Return the (x, y) coordinate for the center point of the cell that contains the specified text.  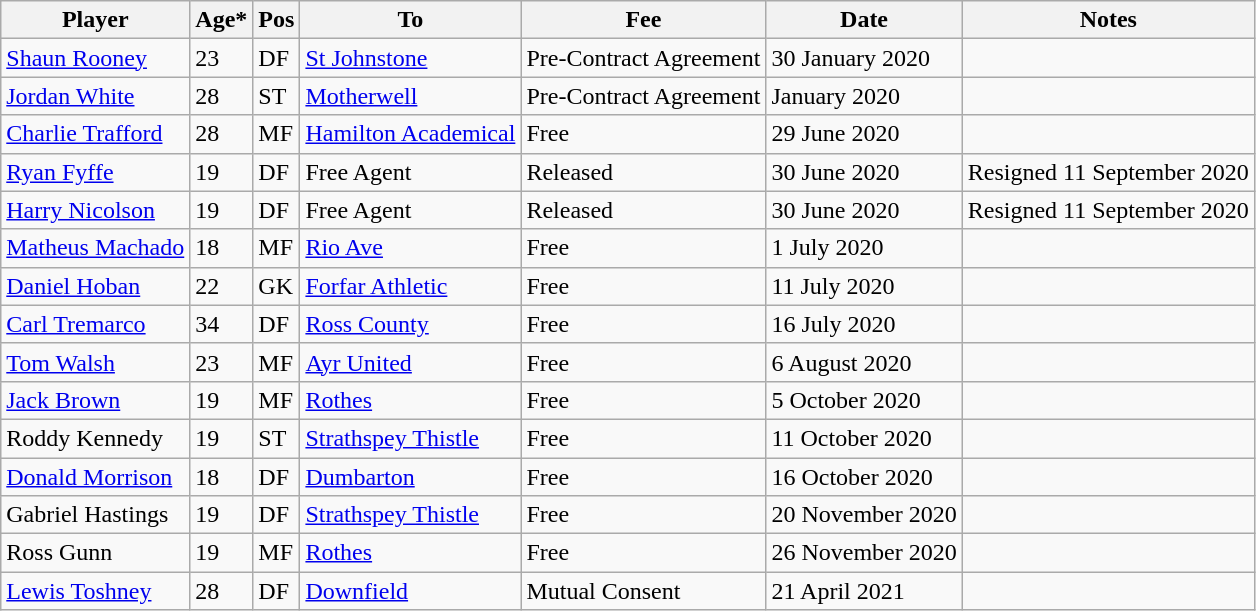
34 (222, 324)
Age* (222, 20)
Ryan Fyffe (96, 172)
Player (96, 20)
Ross Gunn (96, 553)
21 April 2021 (864, 591)
Lewis Toshney (96, 591)
1 July 2020 (864, 248)
St Johnstone (410, 58)
Charlie Trafford (96, 134)
Forfar Athletic (410, 286)
Tom Walsh (96, 362)
Pos (276, 20)
Matheus Machado (96, 248)
Shaun Rooney (96, 58)
Hamilton Academical (410, 134)
Daniel Hoban (96, 286)
26 November 2020 (864, 553)
11 October 2020 (864, 438)
22 (222, 286)
Fee (644, 20)
Donald Morrison (96, 477)
29 June 2020 (864, 134)
11 July 2020 (864, 286)
To (410, 20)
GK (276, 286)
Motherwell (410, 96)
16 July 2020 (864, 324)
Ayr United (410, 362)
Ross County (410, 324)
5 October 2020 (864, 400)
Carl Tremarco (96, 324)
Downfield (410, 591)
Roddy Kennedy (96, 438)
Jack Brown (96, 400)
Mutual Consent (644, 591)
Date (864, 20)
20 November 2020 (864, 515)
Jordan White (96, 96)
January 2020 (864, 96)
30 January 2020 (864, 58)
6 August 2020 (864, 362)
Dumbarton (410, 477)
Harry Nicolson (96, 210)
16 October 2020 (864, 477)
Notes (1108, 20)
Gabriel Hastings (96, 515)
Rio Ave (410, 248)
